Locate the cell with the specified text and output its (x, y) center coordinate. 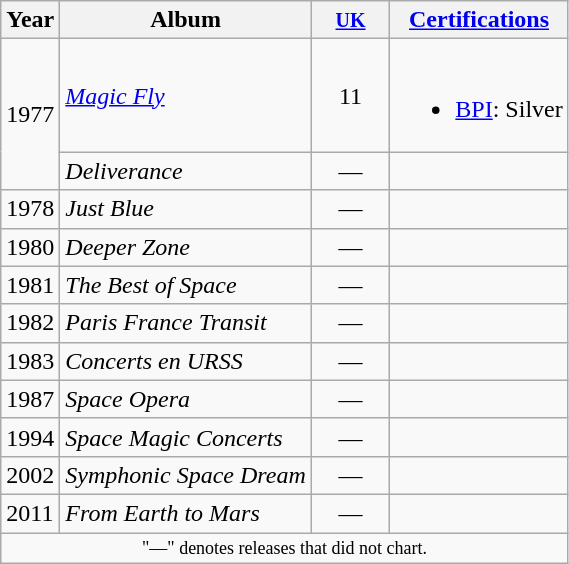
2002 (30, 475)
1981 (30, 285)
Space Magic Concerts (186, 437)
Deliverance (186, 171)
"—" denotes releases that did not chart. (284, 548)
2011 (30, 513)
1977 (30, 114)
1980 (30, 247)
Magic Fly (186, 96)
Space Opera (186, 399)
1983 (30, 361)
1978 (30, 209)
11 (350, 96)
UK (350, 20)
Deeper Zone (186, 247)
1994 (30, 437)
The Best of Space (186, 285)
Symphonic Space Dream (186, 475)
BPI: Silver (479, 96)
Paris France Transit (186, 323)
1982 (30, 323)
Concerts en URSS (186, 361)
Just Blue (186, 209)
1987 (30, 399)
From Earth to Mars (186, 513)
Certifications (479, 20)
Year (30, 20)
Album (186, 20)
